Pinpoint the cell where the given text exists, returning its [x, y] midpoint coordinate. 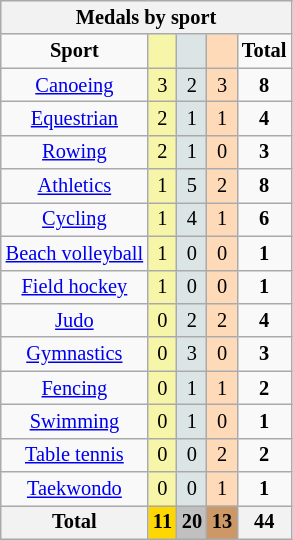
20 [192, 522]
44 [264, 522]
Taekwondo [74, 489]
5 [192, 186]
Athletics [74, 186]
Sport [74, 51]
11 [162, 522]
Table tennis [74, 455]
Beach volleyball [74, 253]
Equestrian [74, 118]
Canoeing [74, 85]
Gymnastics [74, 354]
6 [264, 219]
Field hockey [74, 287]
13 [222, 522]
Medals by sport [146, 17]
Fencing [74, 388]
Swimming [74, 421]
Cycling [74, 219]
Rowing [74, 152]
Judo [74, 320]
